From the cell containing the given text, extract its center point as (X, Y) coordinate. 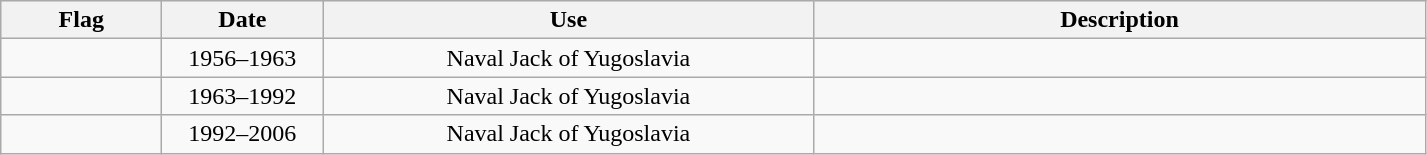
1956–1963 (242, 58)
Flag (82, 20)
Use (568, 20)
1992–2006 (242, 134)
Date (242, 20)
Description (1120, 20)
1963–1992 (242, 96)
